Determine the [X, Y] coordinate at the center of the cell enclosing the given text.  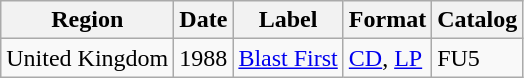
1988 [204, 58]
Format [387, 20]
Date [204, 20]
Region [88, 20]
Catalog [478, 20]
CD, LP [387, 58]
Blast First [288, 58]
United Kingdom [88, 58]
Label [288, 20]
FU5 [478, 58]
